From the cell containing the given text, extract its center point as (x, y) coordinate. 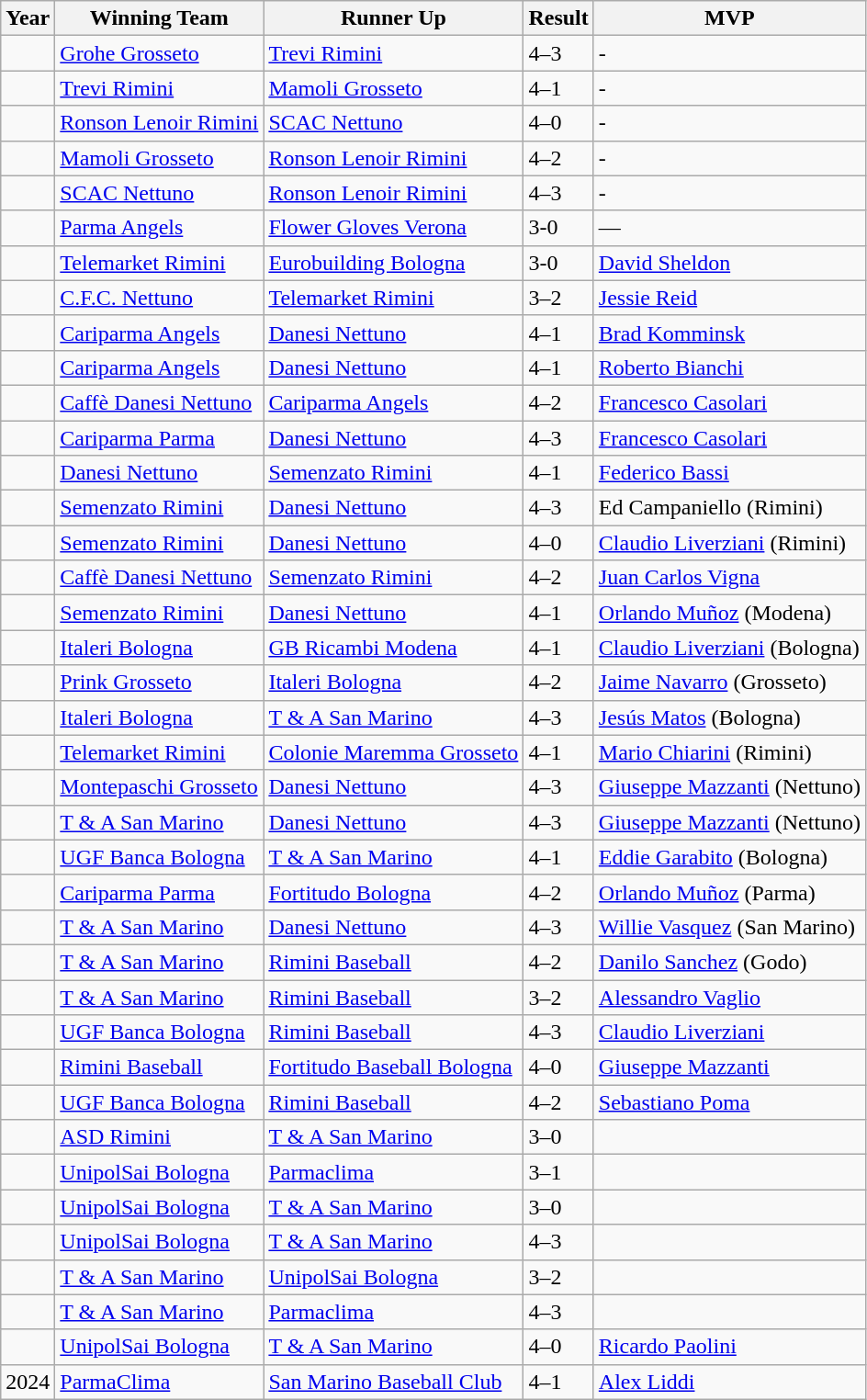
Colonie Maremma Grosseto (393, 752)
Danilo Sanchez (Godo) (729, 962)
Fortitudo Bologna (393, 892)
Fortitudo Baseball Bologna (393, 1067)
Juan Carlos Vigna (729, 578)
Claudio Liverziani (729, 1033)
Winning Team (160, 18)
Claudio Liverziani (Rimini) (729, 543)
Jessie Reid (729, 298)
Federico Bassi (729, 473)
Flower Gloves Verona (393, 228)
Orlando Muñoz (Parma) (729, 892)
Parma Angels (160, 228)
C.F.C. Nettuno (160, 298)
Alessandro Vaglio (729, 997)
Eddie Garabito (Bologna) (729, 857)
— (729, 228)
Eurobuilding Bologna (393, 263)
David Sheldon (729, 263)
Roberto Bianchi (729, 367)
GB Ricambi Modena (393, 648)
3–1 (558, 1172)
Runner Up (393, 18)
2024 (28, 1382)
Jaime Navarro (Grosseto) (729, 683)
Brad Komminsk (729, 333)
Sebastiano Poma (729, 1102)
Ricardo Paolini (729, 1347)
Grohe Grosseto (160, 53)
Giuseppe Mazzanti (729, 1067)
Prink Grosseto (160, 683)
Claudio Liverziani (Bologna) (729, 648)
ASD Rimini (160, 1137)
San Marino Baseball Club (393, 1382)
Year (28, 18)
MVP (729, 18)
Result (558, 18)
Montepaschi Grosseto (160, 787)
Mario Chiarini (Rimini) (729, 752)
Willie Vasquez (San Marino) (729, 927)
Ed Campaniello (Rimini) (729, 508)
Alex Liddi (729, 1382)
Jesús Matos (Bologna) (729, 717)
ParmaClima (160, 1382)
Orlando Muñoz (Modena) (729, 613)
